Locate the cell with the specified text and output its (X, Y) center coordinate. 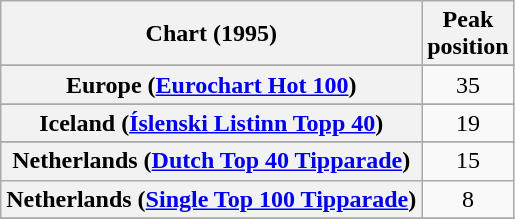
19 (468, 123)
35 (468, 85)
Peakposition (468, 34)
Netherlands (Single Top 100 Tipparade) (212, 199)
Europe (Eurochart Hot 100) (212, 85)
15 (468, 161)
Netherlands (Dutch Top 40 Tipparade) (212, 161)
8 (468, 199)
Chart (1995) (212, 34)
Iceland (Íslenski Listinn Topp 40) (212, 123)
